Return (x, y) of the center of cell containing provided text 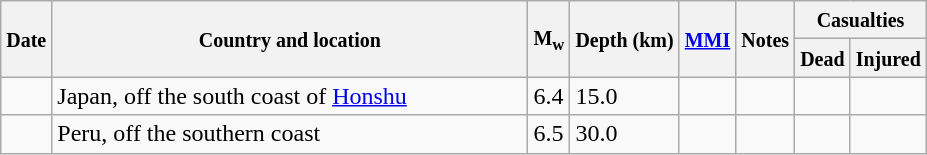
15.0 (624, 96)
Date (26, 39)
6.4 (549, 96)
Injured (888, 58)
Dead (823, 58)
Mw (549, 39)
Japan, off the south coast of Honshu (290, 96)
30.0 (624, 134)
Casualties (861, 20)
Depth (km) (624, 39)
6.5 (549, 134)
Country and location (290, 39)
MMI (708, 39)
Notes (766, 39)
Peru, off the southern coast (290, 134)
